Scan for the cell matching the given text and deliver its (X, Y) coordinate at center. 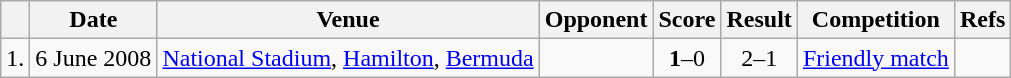
1–0 (687, 58)
Result (759, 20)
Score (687, 20)
Refs (982, 20)
Friendly match (876, 58)
2–1 (759, 58)
Date (94, 20)
Competition (876, 20)
1. (16, 58)
Opponent (596, 20)
National Stadium, Hamilton, Bermuda (348, 58)
Venue (348, 20)
6 June 2008 (94, 58)
